Locate the cell with the specified text and output its [x, y] center coordinate. 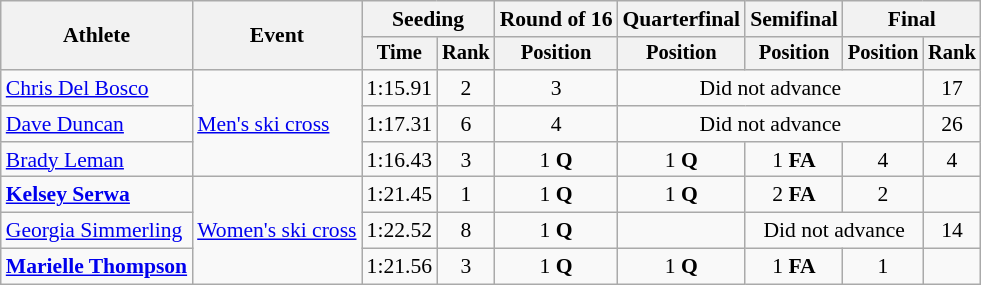
Athlete [96, 36]
1:15.91 [400, 88]
Semifinal [794, 19]
1:21.56 [400, 267]
1:17.31 [400, 124]
1:21.45 [400, 195]
17 [952, 88]
Final [912, 19]
Event [276, 36]
1:16.43 [400, 160]
14 [952, 231]
Chris Del Bosco [96, 88]
Round of 16 [556, 19]
Women's ski cross [276, 230]
Quarterfinal [682, 19]
26 [952, 124]
Time [400, 54]
2 FA [794, 195]
Marielle Thompson [96, 267]
Seeding [428, 19]
Men's ski cross [276, 124]
8 [466, 231]
Brady Leman [96, 160]
1:22.52 [400, 231]
Georgia Simmerling [96, 231]
6 [466, 124]
Dave Duncan [96, 124]
Kelsey Serwa [96, 195]
